Determine the (x, y) coordinate at the center of the cell enclosing the given text.  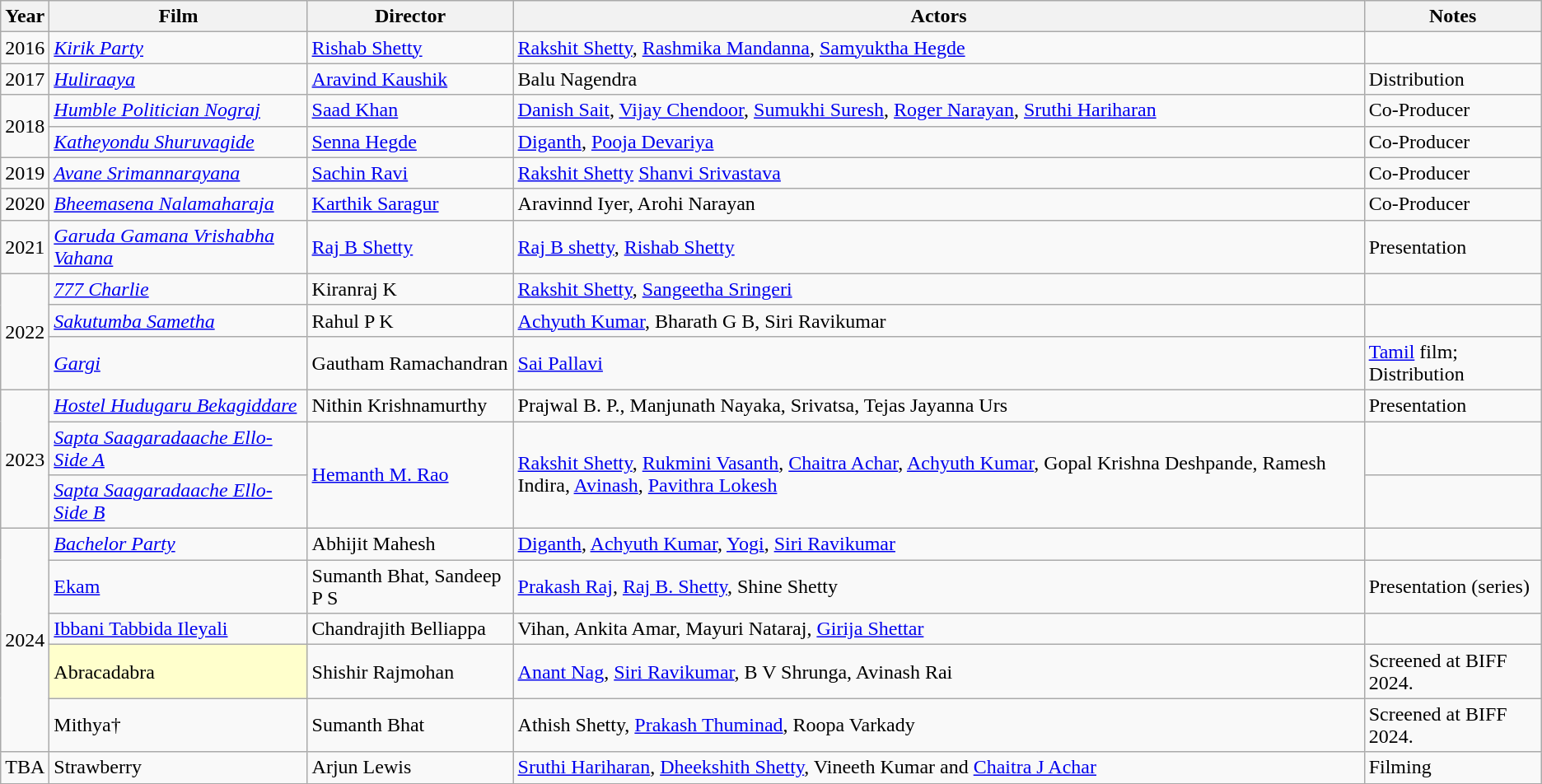
Presentation (series) (1453, 586)
Sruthi Hariharan, Dheekshith Shetty, Vineeth Kumar and Chaitra J Achar (939, 768)
Diganth, Pooja Devariya (939, 142)
Sachin Ravi (410, 173)
Avane Srimannarayana (178, 173)
Strawberry (178, 768)
Sumanth Bhat, Sandeep P S (410, 586)
Gargi (178, 362)
Aravinnd Iyer, Arohi Narayan (939, 204)
Raj B shetty, Rishab Shetty (939, 247)
Nithin Krishnamurthy (410, 405)
Danish Sait, Vijay Chendoor, Sumukhi Suresh, Roger Narayan, Sruthi Hariharan (939, 110)
Huliraaya (178, 79)
Rakshit Shetty, Sangeetha Sringeri (939, 289)
Sakutumba Sametha (178, 320)
777 Charlie (178, 289)
Abhijit Mahesh (410, 544)
Ibbani Tabbida Ileyali (178, 629)
Humble Politician Nograj (178, 110)
Abracadabra (178, 672)
Notes (1453, 16)
Year (25, 16)
Rakshit Shetty, Rukmini Vasanth, Chaitra Achar, Achyuth Kumar, Gopal Krishna Deshpande, Ramesh Indira, Avinash, Pavithra Lokesh (939, 475)
Hostel Hudugaru Bekagiddare (178, 405)
Athish Shetty, Prakash Thuminad, Roopa Varkady (939, 725)
2020 (25, 204)
2021 (25, 247)
Sapta Saagaradaache Ello- Side B (178, 502)
Rakshit Shetty, Rashmika Mandanna, Samyuktha Hegde (939, 48)
Hemanth M. Rao (410, 475)
Kiranraj K (410, 289)
Director (410, 16)
Tamil film; Distribution (1453, 362)
2018 (25, 126)
2019 (25, 173)
Saad Khan (410, 110)
Sai Pallavi (939, 362)
2024 (25, 641)
Film (178, 16)
Bachelor Party (178, 544)
Sumanth Bhat (410, 725)
Rakshit Shetty Shanvi Srivastava (939, 173)
Prajwal B. P., Manjunath Nayaka, Srivatsa, Tejas Jayanna Urs (939, 405)
2022 (25, 331)
Chandrajith Belliappa (410, 629)
Sapta Saagaradaache Ello- Side A (178, 448)
Filming (1453, 768)
Balu Nagendra (939, 79)
Mithya† (178, 725)
Garuda Gamana Vrishabha Vahana (178, 247)
Kirik Party (178, 48)
TBA (25, 768)
Aravind Kaushik (410, 79)
Actors (939, 16)
Anant Nag, Siri Ravikumar, B V Shrunga, Avinash Rai (939, 672)
Arjun Lewis (410, 768)
Gautham Ramachandran (410, 362)
2016 (25, 48)
Raj B Shetty (410, 247)
Rahul P K (410, 320)
2023 (25, 459)
Senna Hegde (410, 142)
Achyuth Kumar, Bharath G B, Siri Ravikumar (939, 320)
Shishir Rajmohan (410, 672)
Distribution (1453, 79)
Karthik Saragur (410, 204)
Bheemasena Nalamaharaja (178, 204)
2017 (25, 79)
Katheyondu Shuruvagide (178, 142)
Prakash Raj, Raj B. Shetty, Shine Shetty (939, 586)
Diganth, Achyuth Kumar, Yogi, Siri Ravikumar (939, 544)
Rishab Shetty (410, 48)
Ekam (178, 586)
Vihan, Ankita Amar, Mayuri Nataraj, Girija Shettar (939, 629)
